Capture the cell that displays the provided text and extract its [X, Y] central coordinate. 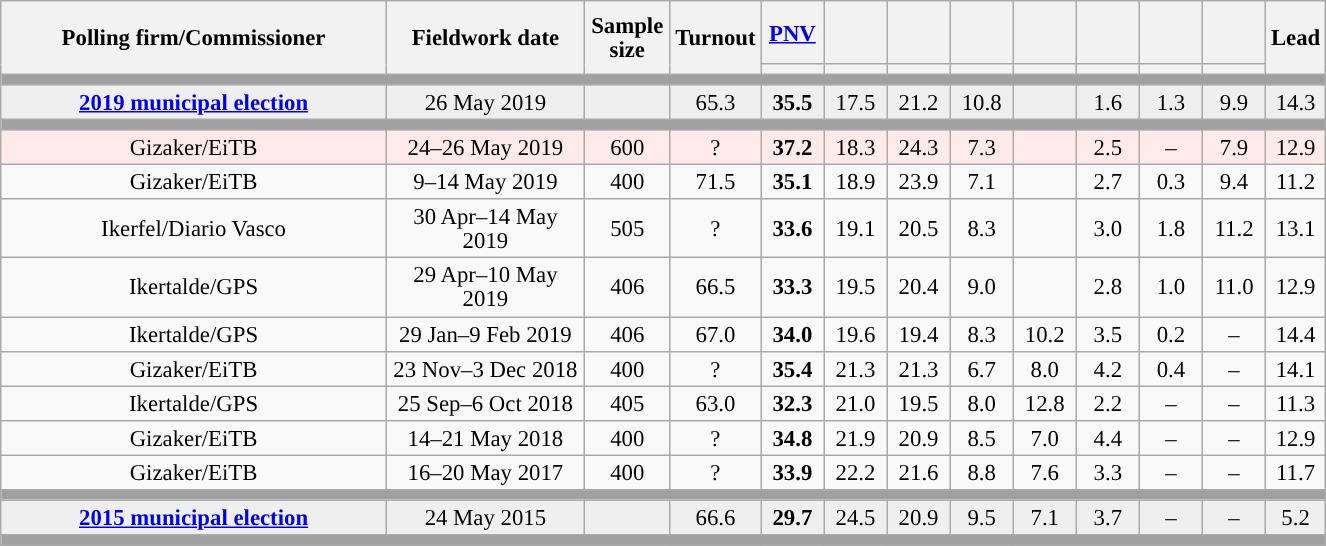
24.5 [856, 518]
Fieldwork date [485, 38]
23 Nov–3 Dec 2018 [485, 368]
19.4 [918, 334]
24–26 May 2019 [485, 148]
2.5 [1108, 148]
2.7 [1108, 182]
14.3 [1296, 102]
22.2 [856, 472]
65.3 [716, 102]
66.6 [716, 518]
33.3 [792, 288]
2.8 [1108, 288]
2015 municipal election [194, 518]
9.4 [1234, 182]
2.2 [1108, 404]
Sample size [627, 38]
23.9 [918, 182]
20.4 [918, 288]
3.3 [1108, 472]
3.5 [1108, 334]
17.5 [856, 102]
33.6 [792, 230]
7.0 [1044, 438]
7.6 [1044, 472]
30 Apr–14 May 2019 [485, 230]
1.0 [1170, 288]
29 Jan–9 Feb 2019 [485, 334]
35.5 [792, 102]
Ikerfel/Diario Vasco [194, 230]
19.6 [856, 334]
0.2 [1170, 334]
21.2 [918, 102]
16–20 May 2017 [485, 472]
32.3 [792, 404]
12.8 [1044, 404]
505 [627, 230]
24.3 [918, 148]
26 May 2019 [485, 102]
67.0 [716, 334]
71.5 [716, 182]
35.1 [792, 182]
33.9 [792, 472]
20.5 [918, 230]
0.4 [1170, 368]
Lead [1296, 38]
1.6 [1108, 102]
0.3 [1170, 182]
21.0 [856, 404]
18.3 [856, 148]
4.4 [1108, 438]
25 Sep–6 Oct 2018 [485, 404]
66.5 [716, 288]
21.9 [856, 438]
9.0 [982, 288]
405 [627, 404]
4.2 [1108, 368]
29 Apr–10 May 2019 [485, 288]
Polling firm/Commissioner [194, 38]
2019 municipal election [194, 102]
13.1 [1296, 230]
9.9 [1234, 102]
18.9 [856, 182]
14.1 [1296, 368]
9–14 May 2019 [485, 182]
7.9 [1234, 148]
34.0 [792, 334]
37.2 [792, 148]
14.4 [1296, 334]
63.0 [716, 404]
34.8 [792, 438]
8.8 [982, 472]
35.4 [792, 368]
11.0 [1234, 288]
29.7 [792, 518]
Turnout [716, 38]
10.2 [1044, 334]
19.1 [856, 230]
1.3 [1170, 102]
11.7 [1296, 472]
1.8 [1170, 230]
24 May 2015 [485, 518]
11.3 [1296, 404]
14–21 May 2018 [485, 438]
8.5 [982, 438]
PNV [792, 32]
7.3 [982, 148]
6.7 [982, 368]
600 [627, 148]
3.7 [1108, 518]
10.8 [982, 102]
5.2 [1296, 518]
3.0 [1108, 230]
21.6 [918, 472]
9.5 [982, 518]
